Output the [X, Y] coordinate of the center of the cell containing the given text.  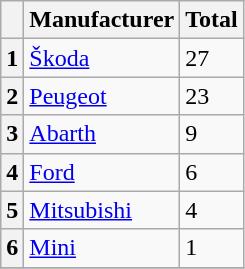
27 [212, 58]
Manufacturer [102, 20]
5 [12, 210]
Ford [102, 172]
2 [12, 96]
9 [212, 134]
23 [212, 96]
Abarth [102, 134]
Škoda [102, 58]
Mini [102, 248]
Total [212, 20]
3 [12, 134]
Mitsubishi [102, 210]
Peugeot [102, 96]
